From the cell containing the given text, extract its center point as (X, Y) coordinate. 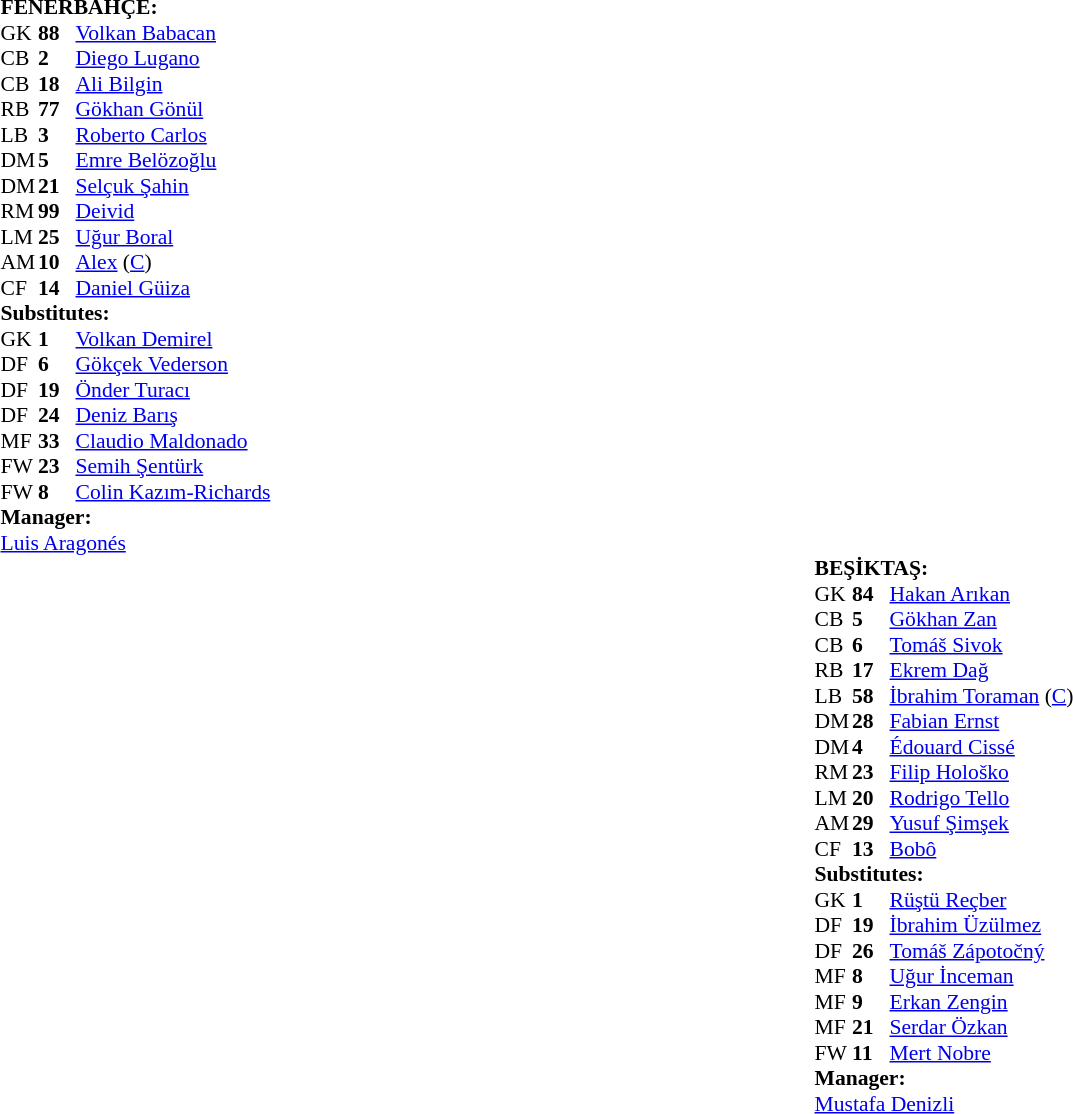
Gökhan Gönül (174, 109)
Emre Belözoğlu (174, 161)
24 (57, 415)
99 (57, 211)
Claudio Maldonado (174, 441)
17 (871, 671)
Ali Bilgin (174, 84)
4 (871, 747)
14 (57, 288)
33 (57, 441)
3 (57, 135)
18 (57, 84)
Substitutes: (135, 313)
Luis Aragonés (135, 543)
9 (871, 1002)
Volkan Babacan (174, 33)
Alex (C) (174, 263)
13 (871, 849)
Volkan Demirel (174, 339)
11 (871, 1053)
20 (871, 798)
Diego Lugano (174, 59)
29 (871, 823)
84 (871, 594)
Manager: (135, 517)
Roberto Carlos (174, 135)
10 (57, 263)
Colin Kazım-Richards (174, 492)
Gökçek Vederson (174, 365)
28 (871, 721)
58 (871, 696)
Daniel Güiza (174, 288)
2 (57, 59)
Önder Turacı (174, 390)
77 (57, 109)
26 (871, 951)
25 (57, 237)
Uğur Boral (174, 237)
88 (57, 33)
Selçuk Şahin (174, 186)
Deivid (174, 211)
Semih Şentürk (174, 467)
Deniz Barış (174, 415)
